Provide the (x, y) coordinate of the cell's center where the given text is located.  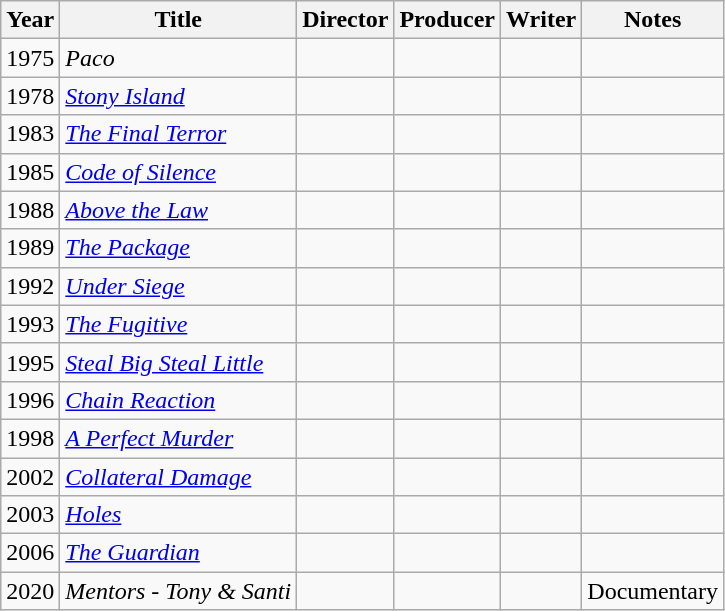
1993 (30, 324)
Paco (178, 58)
Producer (448, 20)
Title (178, 20)
Mentors - Tony & Santi (178, 591)
1978 (30, 96)
Under Siege (178, 286)
Holes (178, 515)
1998 (30, 438)
Steal Big Steal Little (178, 362)
1975 (30, 58)
1996 (30, 400)
Chain Reaction (178, 400)
The Package (178, 248)
1983 (30, 134)
The Final Terror (178, 134)
A Perfect Murder (178, 438)
Year (30, 20)
2002 (30, 477)
Writer (542, 20)
Documentary (653, 591)
Code of Silence (178, 172)
The Fugitive (178, 324)
1985 (30, 172)
Stony Island (178, 96)
Notes (653, 20)
1992 (30, 286)
1988 (30, 210)
Director (346, 20)
The Guardian (178, 553)
1989 (30, 248)
1995 (30, 362)
2006 (30, 553)
2020 (30, 591)
Above the Law (178, 210)
2003 (30, 515)
Collateral Damage (178, 477)
